Find where the given text appears and provide that cell's center as [X, Y] coordinate. 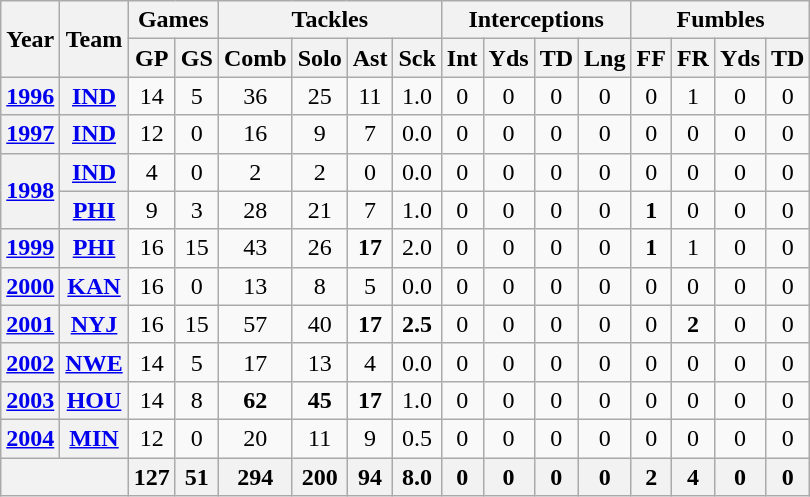
Year [30, 39]
1996 [30, 96]
26 [320, 248]
Int [462, 58]
28 [255, 210]
GP [152, 58]
MIN [94, 438]
Ast [370, 58]
36 [255, 96]
Fumbles [720, 20]
2002 [30, 362]
200 [320, 477]
2000 [30, 286]
8.0 [417, 477]
294 [255, 477]
43 [255, 248]
25 [320, 96]
45 [320, 400]
KAN [94, 286]
FF [651, 58]
Interceptions [536, 20]
2001 [30, 324]
40 [320, 324]
2.5 [417, 324]
0.5 [417, 438]
Sck [417, 58]
Solo [320, 58]
1998 [30, 191]
20 [255, 438]
2.0 [417, 248]
1999 [30, 248]
Comb [255, 58]
Tackles [330, 20]
GS [196, 58]
51 [196, 477]
2004 [30, 438]
57 [255, 324]
62 [255, 400]
94 [370, 477]
3 [196, 210]
Team [94, 39]
FR [692, 58]
HOU [94, 400]
NYJ [94, 324]
Lng [605, 58]
21 [320, 210]
2003 [30, 400]
1997 [30, 134]
Games [173, 20]
NWE [94, 362]
127 [152, 477]
